Capture the cell that displays the provided text and extract its [X, Y] central coordinate. 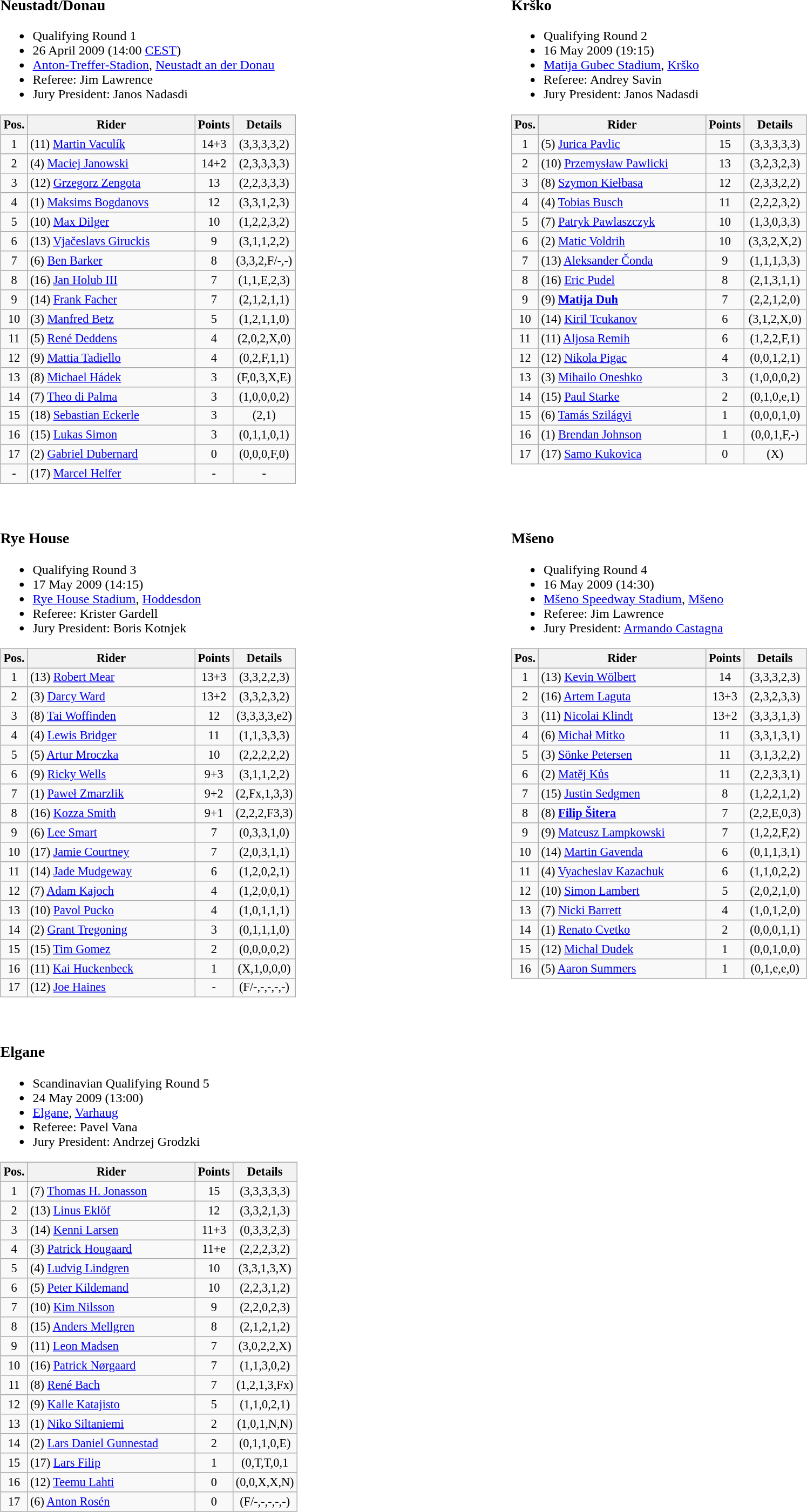
(3,3,2,X,2) [775, 241]
(2) Grant Tregoning [111, 929]
(X,1,0,0,0) [265, 968]
(1) Maksims Bogdanovs [111, 202]
(13) Robert Mear [111, 677]
(2,2,3,1,2) [265, 1288]
(2,1,2,1,1) [265, 300]
(16) Artem Laguta [622, 697]
(6) Lee Smart [111, 833]
(2) Gabriel Dubernard [111, 455]
(4) Vyacheslav Kazachuk [622, 872]
(2,0,3,1,1) [265, 852]
(3) Mihailo Oneshko [622, 377]
(17) Lars Filip [111, 1462]
(2,2,0,2,3) [265, 1307]
(8) René Bach [111, 1385]
(1,2,1,3,Fx) [265, 1385]
(3,3,2,1,3) [265, 1211]
14+3 [214, 144]
(1) Brendan Johnson [622, 435]
(9) Matija Duh [622, 300]
(2,3,3,3,3) [265, 164]
(15) Justin Sedgmen [622, 794]
(1,1,3,3,3) [265, 735]
11+e [214, 1250]
(11) Kai Huckenbeck [111, 968]
(3,3,1,3,X) [265, 1268]
(4) Maciej Janowski [111, 164]
(10) Przemysław Pawlicki [622, 164]
(2,2,3,3,1) [775, 774]
(1,3,0,3,3) [775, 222]
(4) Lewis Bridger [111, 735]
(11) Nicolai Klindt [622, 716]
(2,0,2,X,0) [265, 338]
(2) Lars Daniel Gunnestad [111, 1443]
(14) Martin Gavenda [622, 852]
(0,0,0,0,2) [265, 949]
(14) Jade Mudgeway [111, 872]
(3,3,2,3,2) [265, 697]
9+3 [214, 774]
(0,0,X,X,N) [265, 1482]
(X) [775, 455]
(5) Aaron Summers [622, 968]
(5) René Deddens [111, 338]
(10) Kim Nilsson [111, 1307]
(1,2,2,3,2) [265, 222]
(9) Mateusz Lampkowski [622, 833]
(12) Teemu Lahti [111, 1482]
(15) Lukas Simon [111, 435]
(16) Eric Pudel [622, 280]
(2,2,2,2,2) [265, 755]
(15) Anders Mellgren [111, 1327]
(1,1,0,2,2) [775, 872]
(0,3,3,1,0) [265, 833]
(6) Ben Barker [111, 261]
(2,Fx,1,3,3) [265, 794]
(11) Martin Vaculík [111, 144]
(3,3,2,2,3) [265, 677]
(12) Grzegorz Zengota [111, 183]
(7) Nicki Barrett [622, 910]
(2,3,2,3,3) [775, 697]
(0,3,3,2,3) [265, 1230]
(1) Renato Cvetko [622, 929]
(7) Patryk Pawlaszczyk [622, 222]
(0,1,1,0,1) [265, 435]
(0,1,0,e,1) [775, 396]
9+2 [214, 794]
(0,0,1,F,-) [775, 435]
(13) Linus Eklöf [111, 1211]
(8) Michael Hádek [111, 377]
(0,1,1,3,1) [775, 852]
(10) Pavol Pucko [111, 910]
(2,1) [265, 416]
(11) Leon Madsen [111, 1346]
(6) Tamás Szilágyi [622, 416]
(3) Sönke Petersen [622, 755]
(0,0,0,1,1) [775, 929]
(3) Darcy Ward [111, 697]
(12) Joe Haines [111, 988]
(12) Michal Dudek [622, 949]
(1) Niko Siltaniemi [111, 1424]
(0,0,0,1,0) [775, 416]
(2,2,1,2,0) [775, 300]
(3) Manfred Betz [111, 319]
(2,1,2,1,2) [265, 1327]
(1,1,0,2,1) [265, 1405]
(0,1,1,1,0) [265, 929]
(6) Anton Rosén [111, 1501]
(18) Sebastian Eckerle [111, 416]
(2,0,2,1,0) [775, 890]
(17) Samo Kukovica [622, 455]
(9) Kalle Katajisto [111, 1405]
(8) Szymon Kiełbasa [622, 183]
(1,2,2,F,2) [775, 833]
(10) Max Dilger [111, 222]
(14) Kiril Tcukanov [622, 319]
(1,2,2,F,1) [775, 338]
(2,3,3,2,2) [775, 183]
(1,2,0,2,1) [265, 872]
(1,2,1,1,0) [265, 319]
(16) Patrick Nørgaard [111, 1366]
(15) Paul Starke [622, 396]
14+2 [214, 164]
(0,T,T,0,1 [265, 1462]
(0,1,e,e,0) [775, 968]
(14) Kenni Larsen [111, 1230]
(1,1,3,0,2) [265, 1366]
(3,3,3,3,e2) [265, 716]
(0,1,1,0,E) [265, 1443]
(1,2,2,1,2) [775, 794]
(6) Michał Mitko [622, 735]
(2,2,2,F3,3) [265, 813]
(7) Thomas H. Jonasson [111, 1191]
(3,3,3,1,3) [775, 716]
(2) Matěj Kůs [622, 774]
(3) Patrick Hougaard [111, 1250]
(3,1,2,X,0) [775, 319]
(10) Simon Lambert [622, 890]
(7) Adam Kajoch [111, 890]
(17) Marcel Helfer [111, 474]
(0,0,1,0,0) [775, 949]
(1,0,1,1,1) [265, 910]
(5) Artur Mroczka [111, 755]
(0,0,0,F,0) [265, 455]
(4) Ludvig Lindgren [111, 1268]
(5) Jurica Pavlic [622, 144]
(3,1,3,2,2) [775, 755]
(11) Aljosa Remih [622, 338]
(2,2,3,3,3) [265, 183]
(3,3,3,2,3) [775, 677]
(3,3,2,F/-,-) [265, 261]
(7) Theo di Palma [111, 396]
(13) Vjačeslavs Giruckis [111, 241]
(8) Tai Woffinden [111, 716]
(1) Paweł Zmarzlik [111, 794]
(0,2,F,1,1) [265, 357]
(3,0,2,2,X) [265, 1346]
(1,2,0,0,1) [265, 890]
(8) Filip Šitera [622, 813]
9+1 [214, 813]
(1,0,1,N,N) [265, 1424]
(2,1,3,1,1) [775, 280]
(2) Matic Voldrih [622, 241]
(9) Mattia Tadiello [111, 357]
(17) Jamie Courtney [111, 852]
(5) Peter Kildemand [111, 1288]
11+3 [214, 1230]
(2,2,E,0,3) [775, 813]
(3,3,1,2,3) [265, 202]
(0,0,1,2,1) [775, 357]
(12) Nikola Pigac [622, 357]
(9) Ricky Wells [111, 774]
(16) Kozza Smith [111, 813]
(3,3,1,3,1) [775, 735]
(16) Jan Holub III [111, 280]
(14) Frank Facher [111, 300]
(3,2,3,2,3) [775, 164]
(F,0,3,X,E) [265, 377]
(4) Tobias Busch [622, 202]
(15) Tim Gomez [111, 949]
(1,1,E,2,3) [265, 280]
(13) Kevin Wölbert [622, 677]
(3,3,3,3,2) [265, 144]
(1,1,1,3,3) [775, 261]
(1,0,1,2,0) [775, 910]
(13) Aleksander Čonda [622, 261]
